Return [X, Y] of the center of cell containing provided text 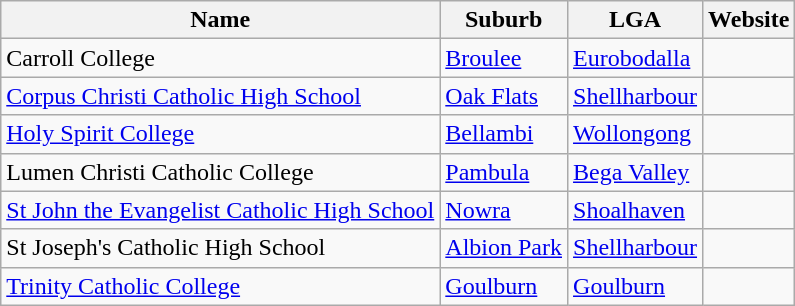
Carroll College [220, 58]
Broulee [504, 58]
Website [749, 20]
Pambula [504, 172]
Lumen Christi Catholic College [220, 172]
Nowra [504, 210]
Eurobodalla [636, 58]
Holy Spirit College [220, 134]
Oak Flats [504, 96]
Shoalhaven [636, 210]
Bellambi [504, 134]
St John the Evangelist Catholic High School [220, 210]
Bega Valley [636, 172]
LGA [636, 20]
Suburb [504, 20]
Trinity Catholic College [220, 286]
Wollongong [636, 134]
Corpus Christi Catholic High School [220, 96]
Albion Park [504, 248]
Name [220, 20]
St Joseph's Catholic High School [220, 248]
